Return (X, Y) of the center of cell containing provided text 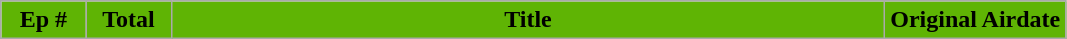
Total (128, 20)
Ep # (44, 20)
Title (528, 20)
Original Airdate (976, 20)
